Return [x, y] of the center of cell containing provided text 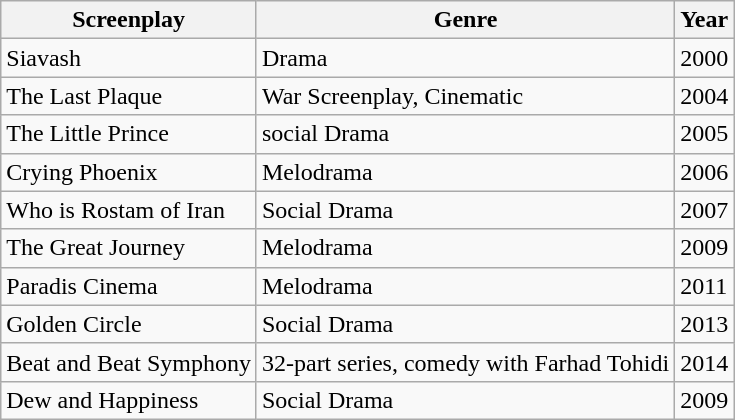
Genre [465, 20]
social Drama [465, 134]
The Little Prince [129, 134]
32-part series, comedy with Farhad Tohidi [465, 362]
2013 [704, 324]
Golden Circle [129, 324]
Who is Rostam of Iran [129, 210]
Crying Phoenix [129, 172]
Siavash [129, 58]
2000 [704, 58]
2006 [704, 172]
Drama [465, 58]
Screenplay [129, 20]
2011 [704, 286]
Beat and Beat Symphony [129, 362]
The Great Journey [129, 248]
2014 [704, 362]
2005 [704, 134]
2007 [704, 210]
The Last Plaque [129, 96]
2004 [704, 96]
Dew and Happiness [129, 400]
Year [704, 20]
Paradis Cinema [129, 286]
War Screenplay, Cinematic [465, 96]
